For the text-containing cell, return its midpoint in [x, y] coordinate format. 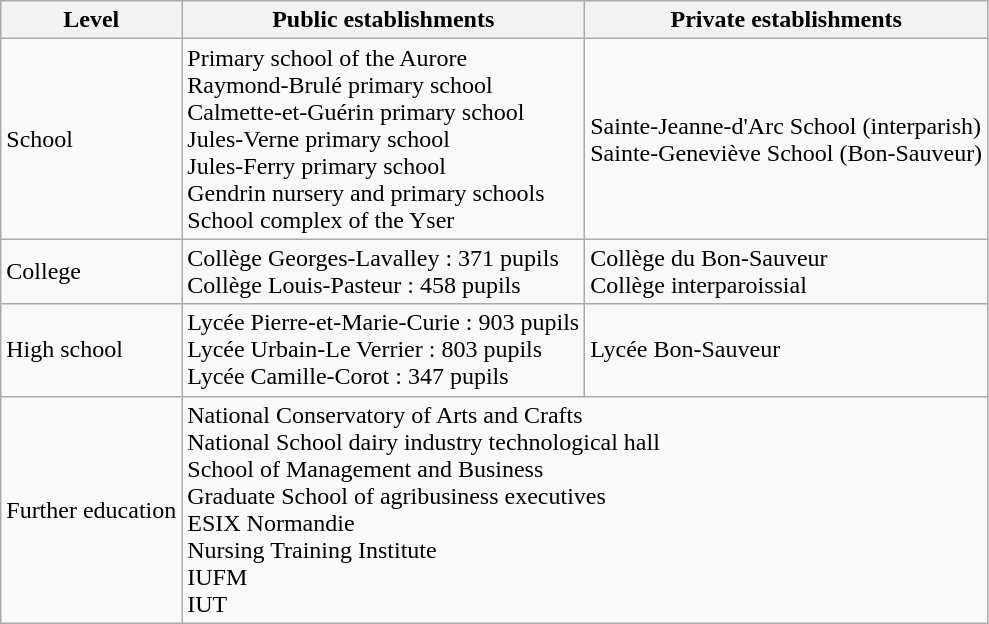
Further education [92, 510]
College [92, 272]
Lycée Bon-Sauveur [786, 350]
High school [92, 350]
Collège Georges-Lavalley : 371 pupilsCollège Louis-Pasteur : 458 pupils [384, 272]
Lycée Pierre-et-Marie-Curie : 903 pupilsLycée Urbain-Le Verrier : 803 pupilsLycée Camille-Corot : 347 pupils [384, 350]
School [92, 139]
Private establishments [786, 20]
Public establishments [384, 20]
Level [92, 20]
Sainte-Jeanne-d'Arc School (interparish)Sainte-Geneviève School (Bon-Sauveur) [786, 139]
Collège du Bon-SauveurCollège interparoissial [786, 272]
